Pinpoint the cell where the given text exists, returning its (x, y) midpoint coordinate. 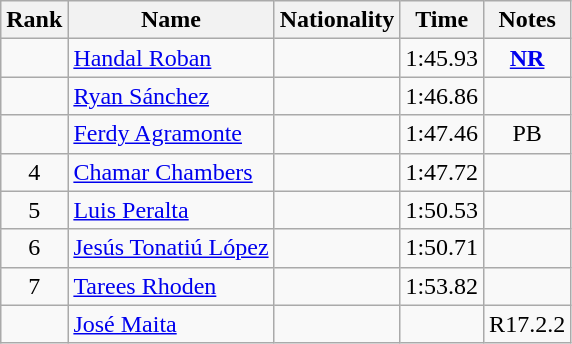
Name (171, 20)
R17.2.2 (528, 324)
1:53.82 (442, 286)
1:50.71 (442, 248)
7 (34, 286)
PB (528, 134)
Chamar Chambers (171, 172)
5 (34, 210)
4 (34, 172)
NR (528, 58)
1:47.72 (442, 172)
Ryan Sánchez (171, 96)
Time (442, 20)
Tarees Rhoden (171, 286)
Ferdy Agramonte (171, 134)
Handal Roban (171, 58)
1:46.86 (442, 96)
6 (34, 248)
Nationality (337, 20)
José Maita (171, 324)
Notes (528, 20)
1:47.46 (442, 134)
Luis Peralta (171, 210)
1:45.93 (442, 58)
1:50.53 (442, 210)
Jesús Tonatiú López (171, 248)
Rank (34, 20)
